Output the [X, Y] coordinate of the center of the cell containing the given text.  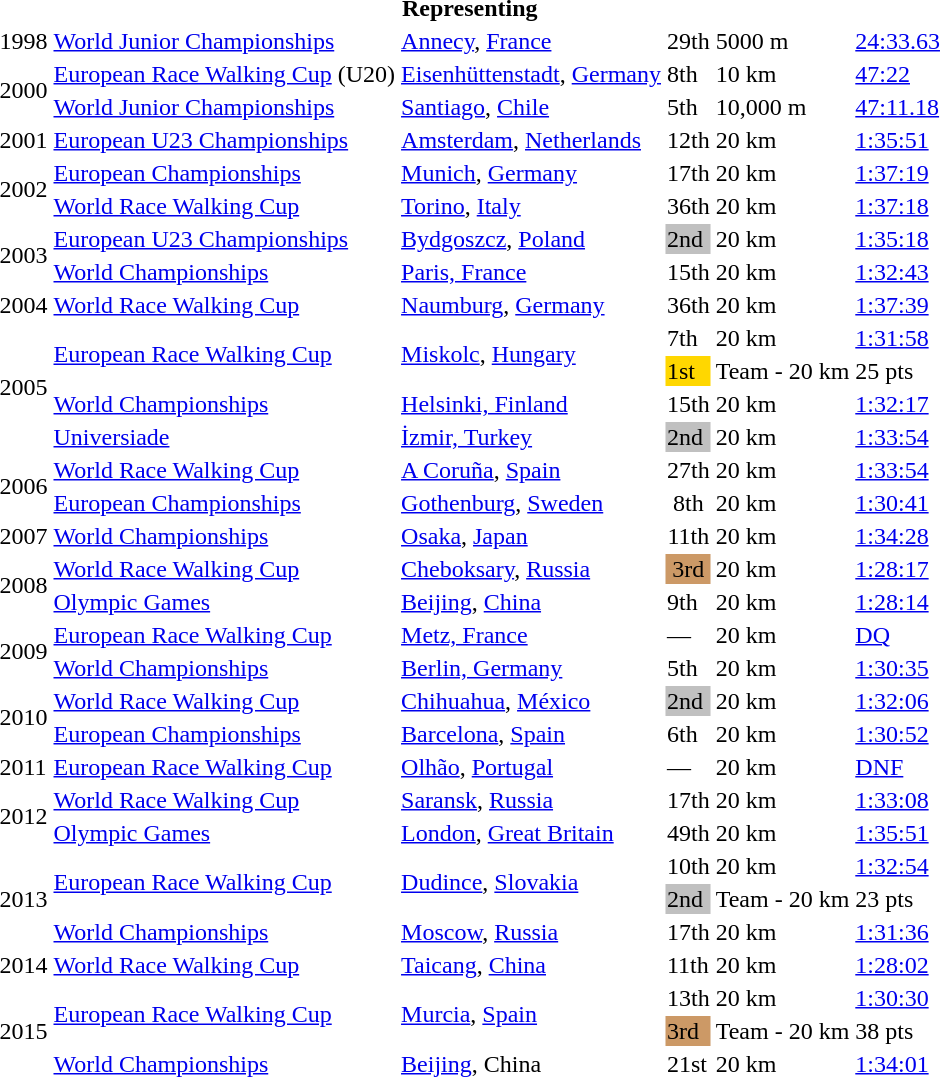
Gothenburg, Sweden [532, 503]
Annecy, France [532, 41]
Olhão, Portugal [532, 767]
Murcia, Spain [532, 1014]
Universiade [224, 437]
A Coruña, Spain [532, 470]
Naumburg, Germany [532, 305]
49th [689, 833]
European Race Walking Cup (U20) [224, 74]
10,000 m [782, 107]
London, Great Britain [532, 833]
Amsterdam, Netherlands [532, 140]
Saransk, Russia [532, 800]
Barcelona, Spain [532, 734]
29th [689, 41]
12th [689, 140]
5000 m [782, 41]
Santiago, Chile [532, 107]
Eisenhüttenstadt, Germany [532, 74]
Chihuahua, México [532, 701]
Munich, Germany [532, 173]
27th [689, 470]
10 km [782, 74]
Osaka, Japan [532, 536]
Dudince, Slovakia [532, 882]
10th [689, 866]
Miskolc, Hungary [532, 354]
Berlin, Germany [532, 668]
Cheboksary, Russia [532, 569]
7th [689, 338]
Torino, Italy [532, 206]
Metz, France [532, 635]
Bydgoszcz, Poland [532, 239]
Beijing, China [532, 602]
1st [689, 371]
13th [689, 998]
Paris, France [532, 272]
9th [689, 602]
Taicang, China [532, 965]
İzmir, Turkey [532, 437]
6th [689, 734]
Helsinki, Finland [532, 404]
Moscow, Russia [532, 932]
